Detect which cell encompasses the target text, then output its [X, Y] center coordinate. 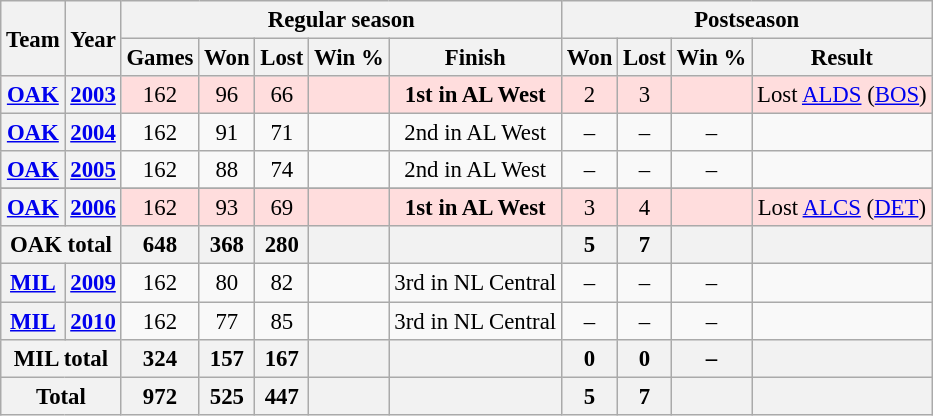
447 [282, 396]
525 [227, 396]
80 [227, 283]
Games [160, 58]
93 [227, 208]
Regular season [341, 20]
Finish [475, 58]
96 [227, 95]
2009 [93, 283]
324 [160, 358]
280 [282, 245]
OAK total [61, 245]
157 [227, 358]
85 [282, 321]
2010 [93, 321]
MIL total [61, 358]
2005 [93, 170]
2004 [93, 133]
2 [589, 95]
2003 [93, 95]
Postseason [746, 20]
88 [227, 170]
4 [645, 208]
972 [160, 396]
167 [282, 358]
Year [93, 38]
74 [282, 170]
82 [282, 283]
Result [842, 58]
71 [282, 133]
Lost ALCS (DET) [842, 208]
2006 [93, 208]
69 [282, 208]
77 [227, 321]
648 [160, 245]
Lost ALDS (BOS) [842, 95]
91 [227, 133]
Total [61, 396]
66 [282, 95]
Team [33, 38]
368 [227, 245]
